Return [x, y] of the center of cell containing provided text 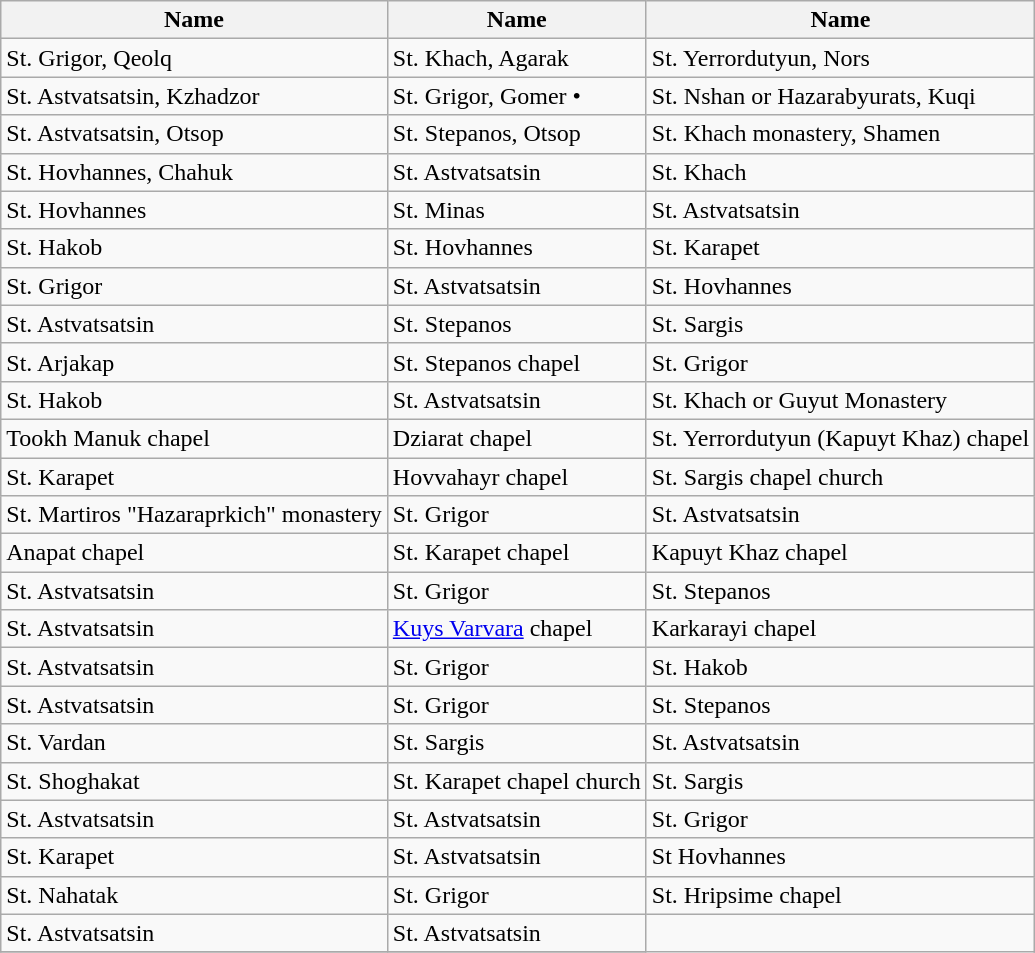
St. Karapet chapel church [516, 781]
St. Martiros "Hazaraprkich" monastery [194, 515]
St. Astvatsatsin, Kzhadzor [194, 96]
Tookh Manuk chapel [194, 438]
St. Nahatak [194, 895]
Hovvahayr chapel [516, 477]
St. Minas [516, 210]
St. Hovhannes, Chahuk [194, 172]
Dziarat chapel [516, 438]
St. Grigor, Gomer • [516, 96]
St. Stepanos, Otsop [516, 134]
Kuys Varvara chapel [516, 629]
St. Arjakap [194, 362]
St. Khach or Guyut Monastery [840, 400]
St. Yerrordutyun, Nors [840, 58]
St. Shoghakat [194, 781]
St. Stepanos chapel [516, 362]
St. Astvatsatsin, Otsop [194, 134]
St. Sargis chapel church [840, 477]
St Hovhannes [840, 857]
St. Yerrordutyun (Kapuyt Khaz) chapel [840, 438]
St. Khach [840, 172]
St. Khach, Agarak [516, 58]
Kapuyt Khaz chapel [840, 553]
Karkarayi chapel [840, 629]
St. Vardan [194, 743]
St. Grigor, Qeolq [194, 58]
St. Khach monastery, Shamen [840, 134]
St. Hripsime chapel [840, 895]
St. Karapet chapel [516, 553]
Anapat chapel [194, 553]
St. Nshan or Hazarabyurats, Kuqi [840, 96]
